Provide the (X, Y) coordinate of the cell's center where the given text is located.  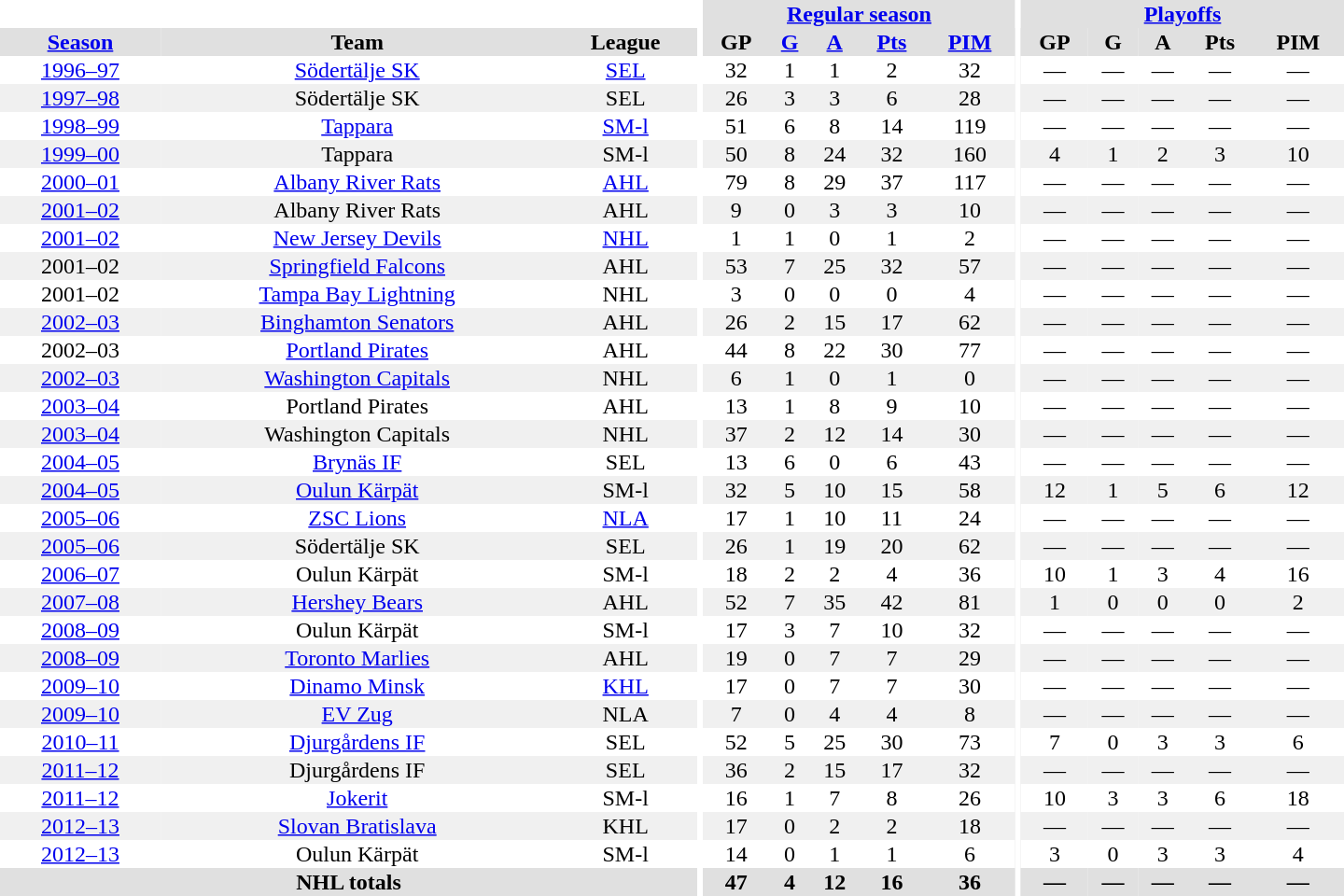
Toronto Marlies (357, 658)
42 (892, 602)
11 (892, 518)
Brynäs IF (357, 462)
28 (970, 98)
1998–99 (80, 126)
73 (970, 742)
57 (970, 266)
EV Zug (357, 714)
117 (970, 182)
Team (357, 42)
77 (970, 350)
Springfield Falcons (357, 266)
58 (970, 490)
Slovan Bratislava (357, 826)
2000–01 (80, 182)
22 (834, 350)
119 (970, 126)
1997–98 (80, 98)
NHL totals (349, 882)
51 (736, 126)
2007–08 (80, 602)
Hershey Bears (357, 602)
New Jersey Devils (357, 238)
44 (736, 350)
Binghamton Senators (357, 322)
Playoffs (1183, 14)
53 (736, 266)
Jokerit (357, 798)
Tampa Bay Lightning (357, 294)
Dinamo Minsk (357, 686)
1996–97 (80, 70)
ZSC Lions (357, 518)
50 (736, 154)
43 (970, 462)
81 (970, 602)
160 (970, 154)
Regular season (859, 14)
79 (736, 182)
1999–00 (80, 154)
35 (834, 602)
2006–07 (80, 574)
20 (892, 546)
2010–11 (80, 742)
47 (736, 882)
League (625, 42)
Season (80, 42)
